Pinpoint the cell where the given text exists, returning its (x, y) midpoint coordinate. 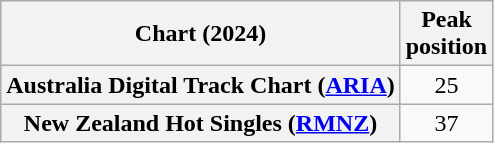
25 (446, 85)
Australia Digital Track Chart (ARIA) (200, 85)
37 (446, 123)
Peakposition (446, 34)
Chart (2024) (200, 34)
New Zealand Hot Singles (RMNZ) (200, 123)
